Output the [x, y] coordinate of the center of the cell containing the given text.  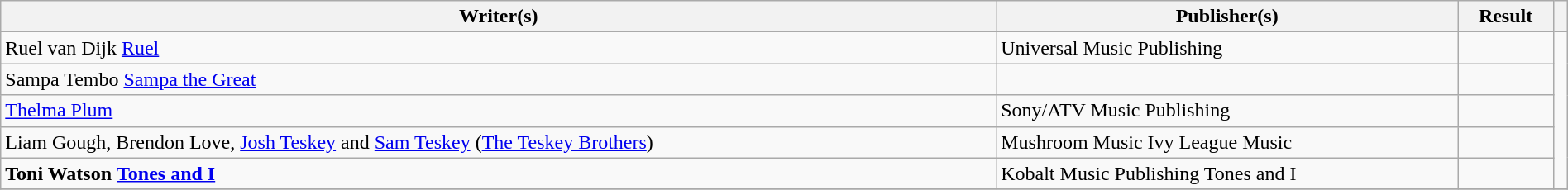
Sony/ATV Music Publishing [1227, 111]
Universal Music Publishing [1227, 48]
Mushroom Music Ivy League Music [1227, 142]
Sampa Tembo Sampa the Great [499, 79]
Publisher(s) [1227, 17]
Liam Gough, Brendon Love, Josh Teskey and Sam Teskey (The Teskey Brothers) [499, 142]
Result [1506, 17]
Ruel van Dijk Ruel [499, 48]
Writer(s) [499, 17]
Toni Watson Tones and I [499, 173]
Kobalt Music Publishing Tones and I [1227, 173]
Thelma Plum [499, 111]
